Capture the cell that displays the provided text and extract its (X, Y) central coordinate. 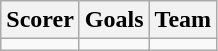
Goals (114, 20)
Team (183, 20)
Scorer (40, 20)
